Scan for the cell matching the given text and deliver its (x, y) coordinate at center. 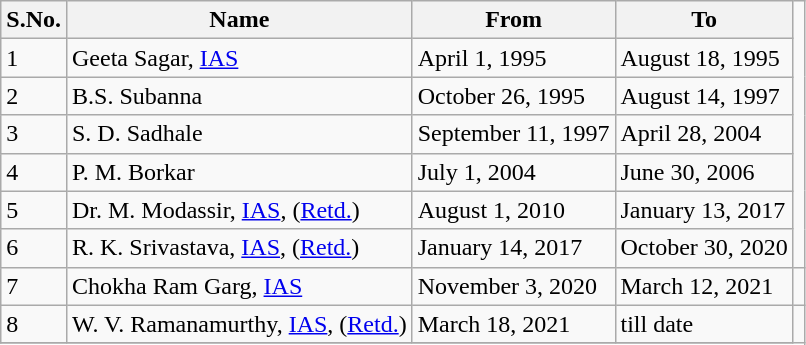
November 3, 2020 (514, 286)
7 (34, 286)
January 13, 2017 (704, 210)
October 30, 2020 (704, 248)
June 30, 2006 (704, 172)
5 (34, 210)
August 18, 1995 (704, 58)
Name (239, 20)
August 14, 1997 (704, 96)
W. V. Ramanamurthy, IAS, (Retd.) (239, 324)
March 12, 2021 (704, 286)
Dr. M. Modassir, IAS, (Retd.) (239, 210)
To (704, 20)
Geeta Sagar, IAS (239, 58)
R. K. Srivastava, IAS, (Retd.) (239, 248)
S.No. (34, 20)
April 28, 2004 (704, 134)
July 1, 2004 (514, 172)
October 26, 1995 (514, 96)
2 (34, 96)
Chokha Ram Garg, IAS (239, 286)
4 (34, 172)
S. D. Sadhale (239, 134)
April 1, 1995 (514, 58)
3 (34, 134)
From (514, 20)
6 (34, 248)
P. M. Borkar (239, 172)
till date (704, 324)
January 14, 2017 (514, 248)
March 18, 2021 (514, 324)
B.S. Subanna (239, 96)
1 (34, 58)
September 11, 1997 (514, 134)
August 1, 2010 (514, 210)
8 (34, 324)
